Identify which cell holds the provided text, then report its (X, Y) central coordinate. 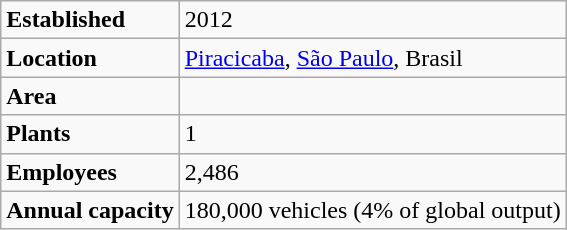
Annual capacity (90, 210)
Piracicaba, São Paulo, Brasil (372, 58)
2012 (372, 20)
Employees (90, 172)
180,000 vehicles (4% of global output) (372, 210)
Plants (90, 134)
1 (372, 134)
Area (90, 96)
Location (90, 58)
2,486 (372, 172)
Established (90, 20)
